Return [x, y] of the center of cell containing provided text 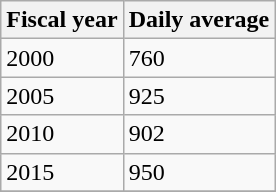
2000 [62, 58]
Daily average [199, 20]
925 [199, 96]
902 [199, 134]
760 [199, 58]
2005 [62, 96]
2015 [62, 172]
2010 [62, 134]
950 [199, 172]
Fiscal year [62, 20]
